Return the (x, y) coordinate for the center point of the cell that contains the specified text.  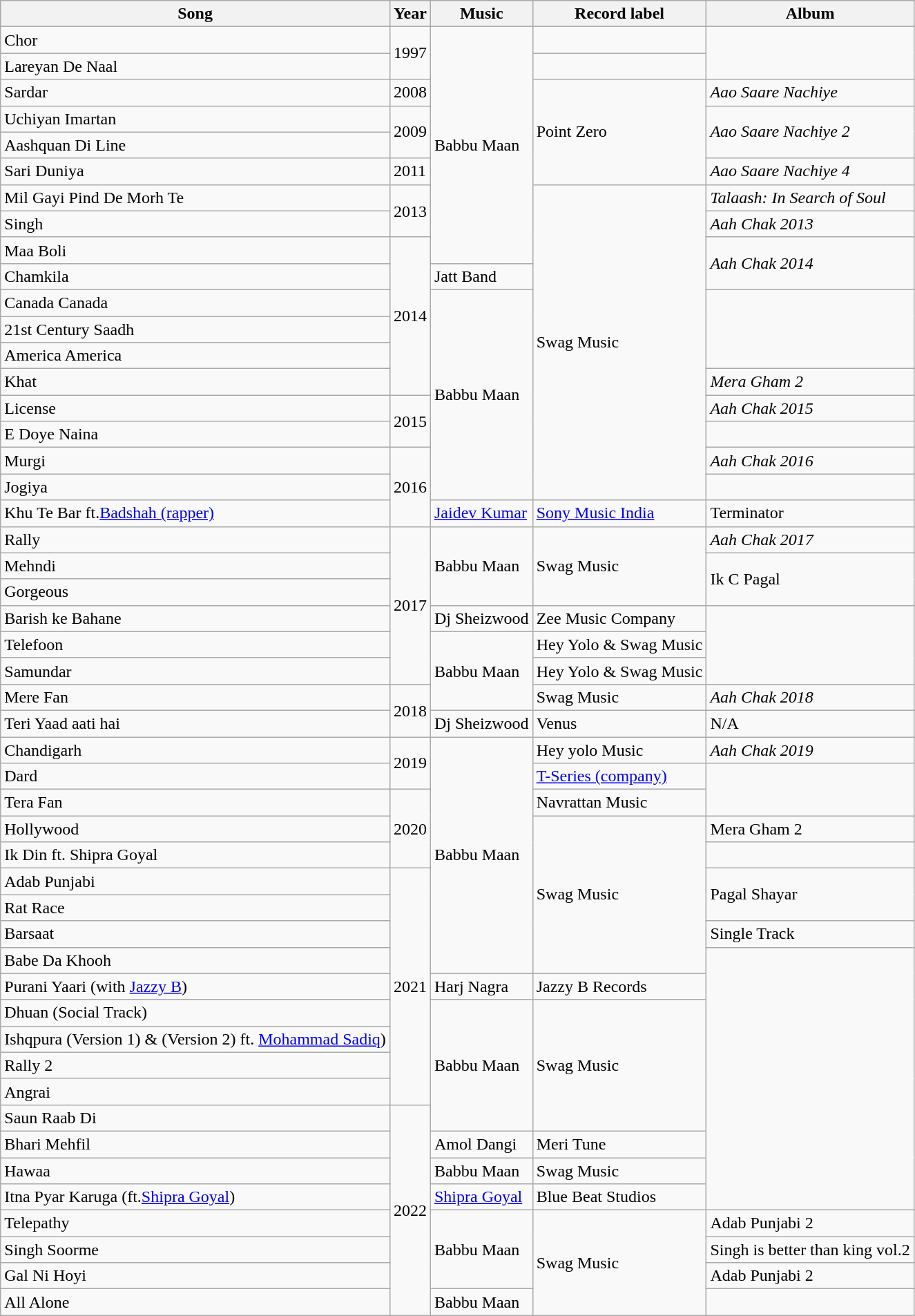
Jogiya (195, 487)
Babe Da Khooh (195, 960)
Ik Din ft. Shipra Goyal (195, 855)
Telepathy (195, 1223)
Aah Chak 2014 (810, 263)
Sardar (195, 93)
Record label (619, 14)
Gal Ni Hoyi (195, 1276)
Singh is better than king vol.2 (810, 1250)
2013 (410, 211)
Point Zero (619, 132)
Jaidev Kumar (481, 513)
Aashquan Di Line (195, 145)
Dhuan (Social Track) (195, 1013)
Ishqpura (Version 1) & (Version 2) ft. Mohammad Sadiq) (195, 1039)
Jatt Band (481, 276)
Rally 2 (195, 1065)
Sari Duniya (195, 171)
2016 (410, 487)
Bhari Mehfil (195, 1144)
Singh Soorme (195, 1250)
Teri Yaad aati hai (195, 723)
Sony Music India (619, 513)
2014 (410, 316)
Gorgeous (195, 592)
Barsaat (195, 934)
Hawaa (195, 1171)
America America (195, 356)
Rally (195, 540)
Aao Saare Nachiye 4 (810, 171)
Murgi (195, 461)
2009 (410, 132)
Aah Chak 2016 (810, 461)
E Doye Naina (195, 435)
Mil Gayi Pind De Morh Te (195, 198)
21st Century Saadh (195, 330)
Jazzy B Records (619, 986)
Album (810, 14)
2017 (410, 605)
2015 (410, 421)
License (195, 408)
1997 (410, 53)
Mere Fan (195, 697)
Saun Raab Di (195, 1118)
All Alone (195, 1302)
Shipra Goyal (481, 1197)
Khu Te Bar ft.Badshah (rapper) (195, 513)
Maa Boli (195, 250)
Rat Race (195, 908)
Khat (195, 382)
Chamkila (195, 276)
Amol Dangi (481, 1144)
Aao Saare Nachiye 2 (810, 132)
Chandigarh (195, 750)
Terminator (810, 513)
2022 (410, 1210)
Song (195, 14)
Single Track (810, 934)
Itna Pyar Karuga (ft.Shipra Goyal) (195, 1197)
Lareyan De Naal (195, 66)
Dard (195, 776)
Uchiyan Imartan (195, 119)
2018 (410, 710)
Meri Tune (619, 1144)
Telefoon (195, 645)
Angrai (195, 1091)
Samundar (195, 671)
Tera Fan (195, 803)
Hollywood (195, 829)
Pagal Shayar (810, 895)
Canada Canada (195, 303)
Chor (195, 40)
2019 (410, 763)
Ik C Pagal (810, 579)
Mehndi (195, 566)
Singh (195, 224)
Aah Chak 2017 (810, 540)
Blue Beat Studios (619, 1197)
Music (481, 14)
Talaash: In Search of Soul (810, 198)
Aao Saare Nachiye (810, 93)
Adab Punjabi (195, 881)
T-Series (company) (619, 776)
Year (410, 14)
2021 (410, 986)
Zee Music Company (619, 618)
N/A (810, 723)
2011 (410, 171)
Aah Chak 2013 (810, 224)
Navrattan Music (619, 803)
2020 (410, 829)
Barish ke Bahane (195, 618)
Purani Yaari (with Jazzy B) (195, 986)
Aah Chak 2019 (810, 750)
2008 (410, 93)
Aah Chak 2015 (810, 408)
Harj Nagra (481, 986)
Aah Chak 2018 (810, 697)
Hey yolo Music (619, 750)
Venus (619, 723)
